Detect which cell encompasses the target text, then output its [x, y] center coordinate. 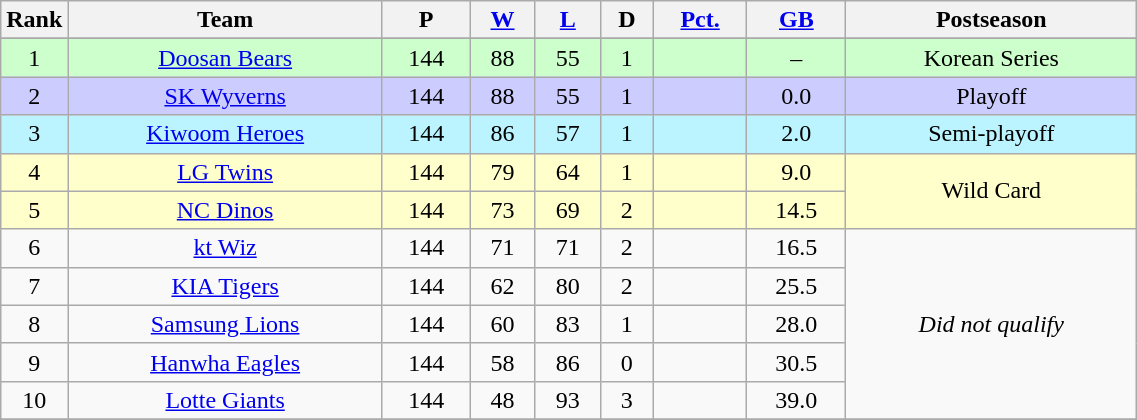
Rank [34, 20]
W [502, 20]
Team [226, 20]
39.0 [796, 400]
2.0 [796, 134]
NC Dinos [226, 210]
kt Wiz [226, 248]
64 [568, 172]
Kiwoom Heroes [226, 134]
Postseason [992, 20]
28.0 [796, 324]
Lotte Giants [226, 400]
Korean Series [992, 58]
79 [502, 172]
0.0 [796, 96]
57 [568, 134]
80 [568, 286]
30.5 [796, 362]
73 [502, 210]
D [626, 20]
7 [34, 286]
25.5 [796, 286]
9 [34, 362]
62 [502, 286]
9.0 [796, 172]
48 [502, 400]
Wild Card [992, 191]
14.5 [796, 210]
L [568, 20]
93 [568, 400]
GB [796, 20]
83 [568, 324]
8 [34, 324]
4 [34, 172]
Samsung Lions [226, 324]
– [796, 58]
5 [34, 210]
10 [34, 400]
KIA Tigers [226, 286]
0 [626, 362]
P [426, 20]
Hanwha Eagles [226, 362]
Doosan Bears [226, 58]
Pct. [700, 20]
Did not qualify [992, 324]
60 [502, 324]
6 [34, 248]
16.5 [796, 248]
SK Wyverns [226, 96]
LG Twins [226, 172]
69 [568, 210]
Semi-playoff [992, 134]
Playoff [992, 96]
58 [502, 362]
